Provide the (X, Y) coordinate of the cell's center where the given text is located.  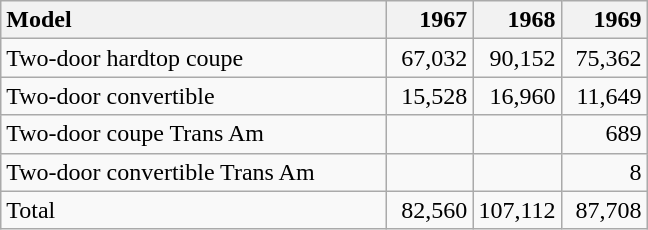
1967 (430, 20)
Total (194, 210)
Two-door hardtop coupe (194, 58)
82,560 (430, 210)
1968 (517, 20)
11,649 (604, 96)
Two-door convertible Trans Am (194, 172)
107,112 (517, 210)
15,528 (430, 96)
Two-door convertible (194, 96)
8 (604, 172)
Model (194, 20)
90,152 (517, 58)
689 (604, 134)
75,362 (604, 58)
1969 (604, 20)
Two-door coupe Trans Am (194, 134)
16,960 (517, 96)
67,032 (430, 58)
87,708 (604, 210)
